Identify which cell holds the provided text, then report its (X, Y) central coordinate. 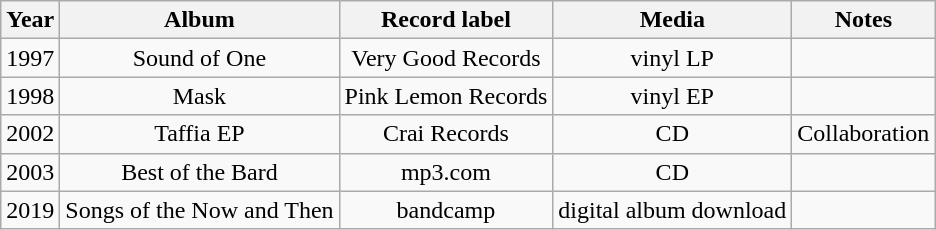
vinyl LP (672, 58)
2002 (30, 134)
Collaboration (864, 134)
1997 (30, 58)
Year (30, 20)
mp3.com (446, 172)
2019 (30, 210)
Media (672, 20)
Album (200, 20)
Crai Records (446, 134)
Pink Lemon Records (446, 96)
digital album download (672, 210)
2003 (30, 172)
bandcamp (446, 210)
1998 (30, 96)
Record label (446, 20)
vinyl EP (672, 96)
Taffia EP (200, 134)
Sound of One (200, 58)
Mask (200, 96)
Very Good Records (446, 58)
Notes (864, 20)
Best of the Bard (200, 172)
Songs of the Now and Then (200, 210)
